From the cell containing the given text, extract its center point as [x, y] coordinate. 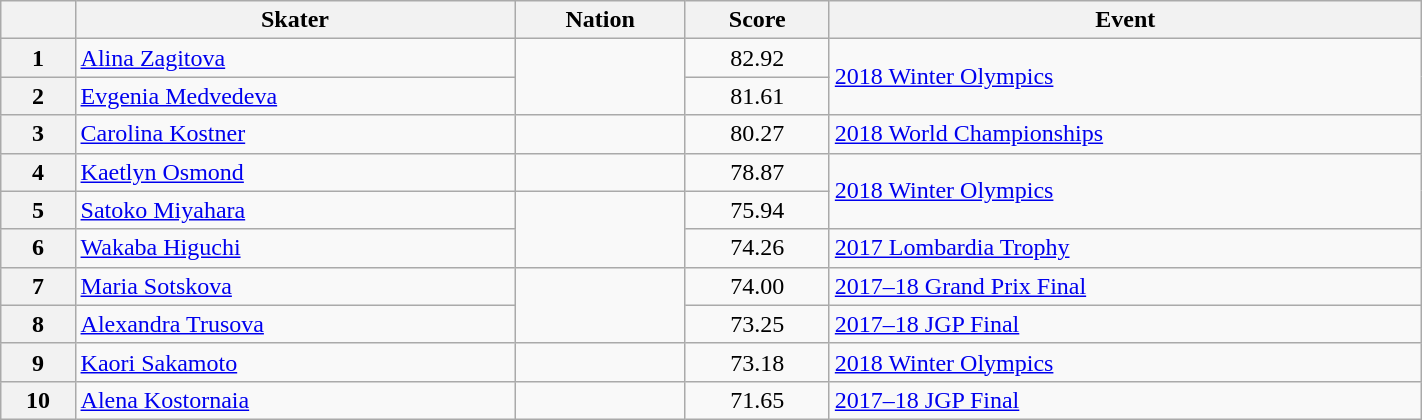
82.92 [757, 58]
74.26 [757, 248]
75.94 [757, 210]
73.25 [757, 324]
9 [38, 362]
Maria Sotskova [295, 286]
Skater [295, 20]
Nation [600, 20]
8 [38, 324]
4 [38, 172]
Event [1125, 20]
80.27 [757, 134]
Alena Kostornaia [295, 400]
71.65 [757, 400]
10 [38, 400]
Carolina Kostner [295, 134]
74.00 [757, 286]
2018 World Championships [1125, 134]
73.18 [757, 362]
7 [38, 286]
1 [38, 58]
Score [757, 20]
2017–18 Grand Prix Final [1125, 286]
3 [38, 134]
Evgenia Medvedeva [295, 96]
Satoko Miyahara [295, 210]
2 [38, 96]
2017 Lombardia Trophy [1125, 248]
6 [38, 248]
Wakaba Higuchi [295, 248]
81.61 [757, 96]
Alexandra Trusova [295, 324]
78.87 [757, 172]
5 [38, 210]
Alina Zagitova [295, 58]
Kaetlyn Osmond [295, 172]
Kaori Sakamoto [295, 362]
